Scan for the cell matching the given text and deliver its (x, y) coordinate at center. 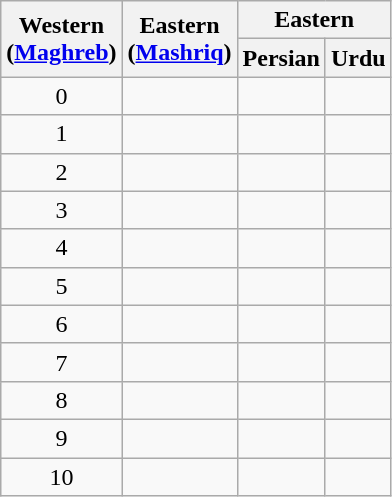
10 (62, 477)
4 (62, 248)
1 (62, 134)
Eastern(Mashriq) (180, 39)
9 (62, 438)
Urdu (358, 58)
Western(Maghreb) (62, 39)
5 (62, 286)
6 (62, 324)
7 (62, 362)
Persian (281, 58)
Eastern (314, 20)
0 (62, 96)
2 (62, 172)
3 (62, 210)
8 (62, 400)
